Return (x, y) of the center of cell containing provided text 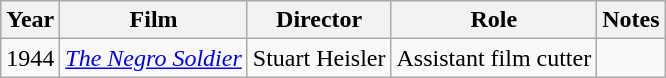
Film (154, 20)
Year (30, 20)
Stuart Heisler (319, 58)
The Negro Soldier (154, 58)
1944 (30, 58)
Assistant film cutter (494, 58)
Director (319, 20)
Notes (631, 20)
Role (494, 20)
